Provide the (X, Y) coordinate of the cell's center where the given text is located.  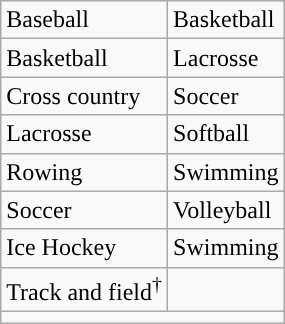
Baseball (84, 20)
Track and field† (84, 290)
Ice Hockey (84, 248)
Rowing (84, 172)
Cross country (84, 96)
Softball (226, 134)
Volleyball (226, 210)
